Locate the cell with the specified text and output its [x, y] center coordinate. 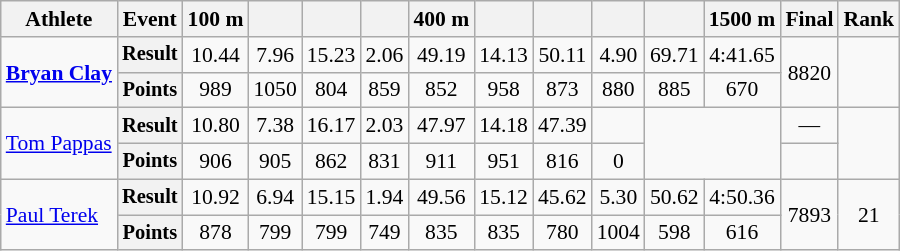
15.23 [332, 55]
878 [216, 233]
7.38 [274, 126]
47.39 [562, 126]
2.06 [384, 55]
Bryan Clay [59, 72]
598 [674, 233]
21 [868, 214]
1500 m [742, 19]
816 [562, 162]
911 [441, 162]
49.19 [441, 55]
6.94 [274, 197]
4.90 [618, 55]
852 [441, 90]
5.30 [618, 197]
831 [384, 162]
15.15 [332, 197]
50.62 [674, 197]
Event [150, 19]
Tom Pappas [59, 144]
780 [562, 233]
45.62 [562, 197]
50.11 [562, 55]
Athlete [59, 19]
10.92 [216, 197]
859 [384, 90]
16.17 [332, 126]
7893 [809, 214]
0 [618, 162]
100 m [216, 19]
14.13 [504, 55]
670 [742, 90]
906 [216, 162]
804 [332, 90]
15.12 [504, 197]
49.56 [441, 197]
7.96 [274, 55]
4:41.65 [742, 55]
47.97 [441, 126]
Rank [868, 19]
400 m [441, 19]
2.03 [384, 126]
1.94 [384, 197]
Final [809, 19]
10.44 [216, 55]
14.18 [504, 126]
4:50.36 [742, 197]
862 [332, 162]
616 [742, 233]
Paul Terek [59, 214]
885 [674, 90]
873 [562, 90]
1050 [274, 90]
1004 [618, 233]
8820 [809, 72]
958 [504, 90]
10.80 [216, 126]
— [809, 126]
905 [274, 162]
880 [618, 90]
749 [384, 233]
69.71 [674, 55]
951 [504, 162]
989 [216, 90]
